Return [X, Y] of the center of cell containing provided text 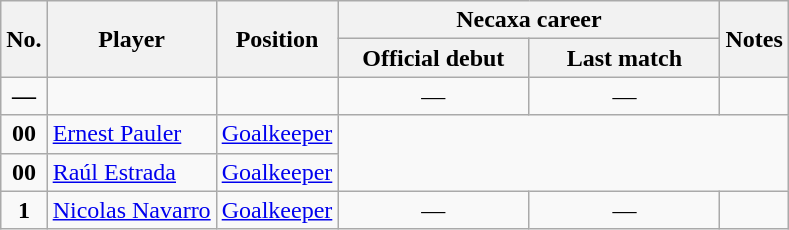
Ernest Pauler [132, 134]
Last match [624, 58]
Notes [754, 39]
Position [277, 39]
No. [24, 39]
1 [24, 210]
Official debut [434, 58]
Player [132, 39]
Nicolas Navarro [132, 210]
Raúl Estrada [132, 172]
Necaxa career [529, 20]
